Pinpoint the cell where the given text exists, returning its (X, Y) midpoint coordinate. 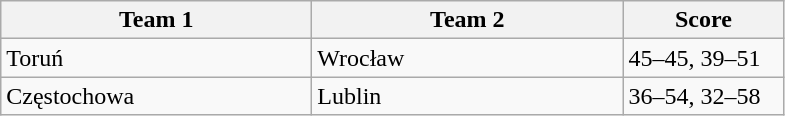
Team 1 (156, 20)
Score (704, 20)
36–54, 32–58 (704, 96)
Częstochowa (156, 96)
Lublin (468, 96)
Team 2 (468, 20)
Toruń (156, 58)
45–45, 39–51 (704, 58)
Wrocław (468, 58)
